Detect which cell encompasses the target text, then output its [x, y] center coordinate. 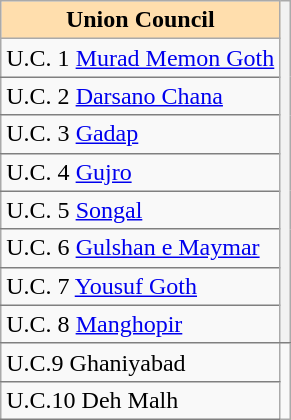
U.C. 5 Songal [140, 210]
U.C. 3 Gadap [140, 134]
U.C. 8 Manghopir [140, 324]
U.C. 6 Gulshan e Maymar [140, 248]
U.C. 7 Yousuf Goth [140, 286]
U.C. 2 Darsano Chana [140, 96]
U.C.9 Ghaniyabad [140, 362]
U.C. 4 Gujro [140, 172]
U.C.10 Deh Malh [140, 400]
Union Council [140, 20]
U.C. 1 Murad Memon Goth [140, 58]
